Return (x, y) of the center of cell containing provided text 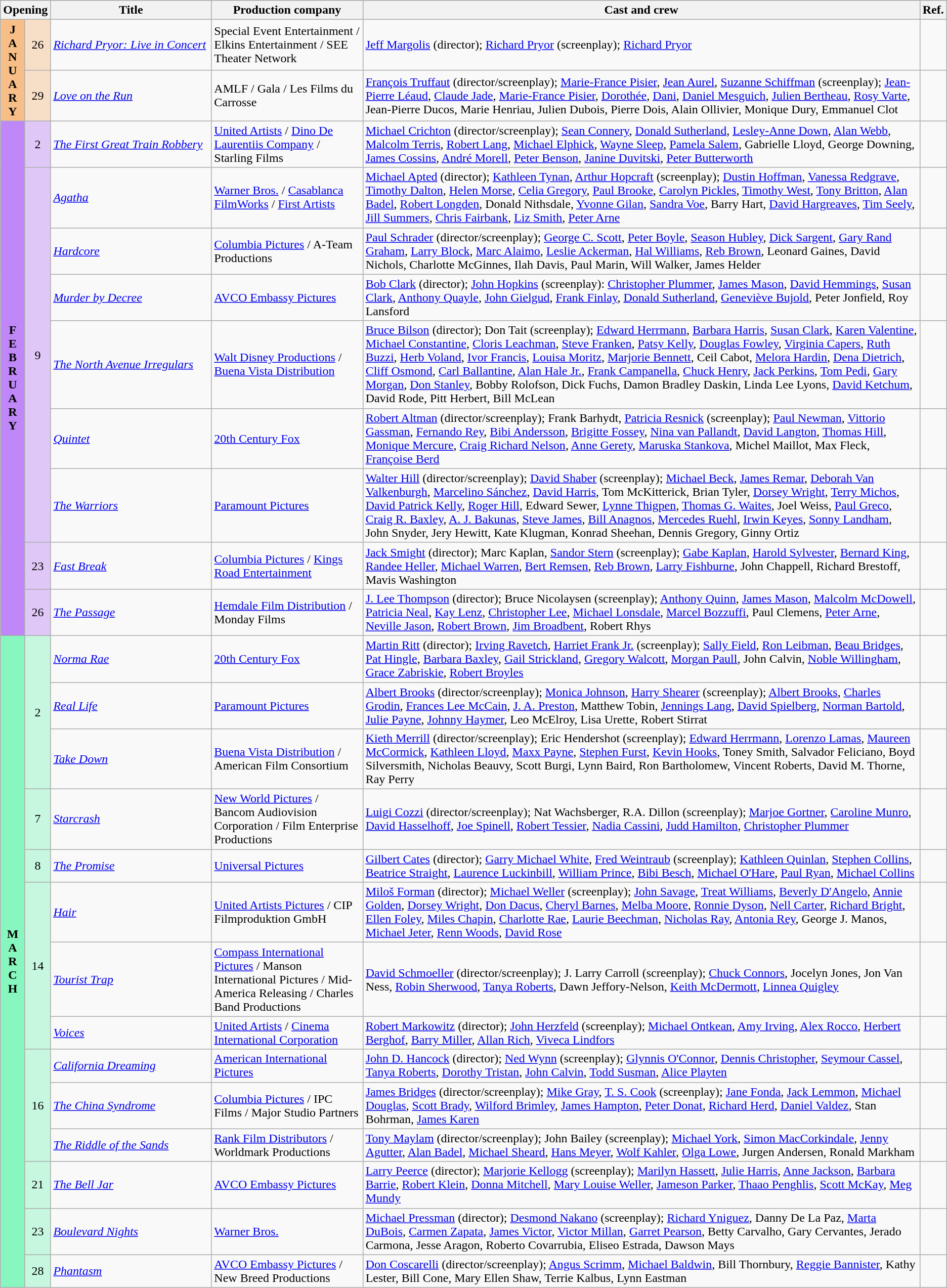
Love on the Run (131, 96)
Compass International Pictures / Manson International Pictures / Mid-America Releasing / Charles Band Productions (287, 979)
The North Avenue Irregulars (131, 364)
The Passage (131, 612)
Murder by Decree (131, 297)
Cast and crew (641, 10)
Opening (25, 10)
Columbia Pictures / Kings Road Entertainment (287, 566)
Special Event Entertainment / Elkins Entertainment / SEE Theater Network (287, 45)
Walt Disney Productions / Buena Vista Distribution (287, 364)
Jeff Margolis (director); Richard Pryor (screenplay); Richard Pryor (641, 45)
Fast Break (131, 566)
Rank Film Distributors / Worldmark Productions (287, 1145)
8 (37, 866)
New World Pictures / Bancom Audiovision Corporation / Film Enterprise Productions (287, 820)
Columbia Pictures / A-Team Productions (287, 251)
Tourist Trap (131, 979)
United Artists / Dino De Laurentiis Company / Starling Films (287, 144)
United Artists Pictures / CIP Filmproduktion GmbH (287, 913)
Ref. (933, 10)
MARCH (13, 961)
Richard Pryor: Live in Concert (131, 45)
The Bell Jar (131, 1185)
7 (37, 820)
American International Pictures (287, 1065)
The Warriors (131, 505)
Quintet (131, 438)
Starcrash (131, 820)
JANUARY (13, 70)
9 (37, 355)
16 (37, 1105)
29 (37, 96)
Take Down (131, 759)
Voices (131, 1033)
United Artists / Cinema International Corporation (287, 1033)
FEBRUARY (13, 378)
Production company (287, 10)
Columbia Pictures / IPC Films / Major Studio Partners (287, 1105)
The First Great Train Robbery (131, 144)
The Riddle of the Sands (131, 1145)
AVCO Embassy Pictures / New Breed Productions (287, 1271)
Hardcore (131, 251)
Boulevard Nights (131, 1231)
Norma Rae (131, 659)
Universal Pictures (287, 866)
Phantasm (131, 1271)
Real Life (131, 705)
Buena Vista Distribution / American Film Consortium (287, 759)
California Dreaming (131, 1065)
AMLF / Gala / Les Films du Carrosse (287, 96)
Warner Bros. (287, 1231)
Hair (131, 913)
14 (37, 966)
28 (37, 1271)
21 (37, 1185)
Title (131, 10)
Agatha (131, 197)
Warner Bros. / Casablanca FilmWorks / First Artists (287, 197)
Hemdale Film Distribution / Monday Films (287, 612)
The China Syndrome (131, 1105)
The Promise (131, 866)
